Detect which cell encompasses the target text, then output its [x, y] center coordinate. 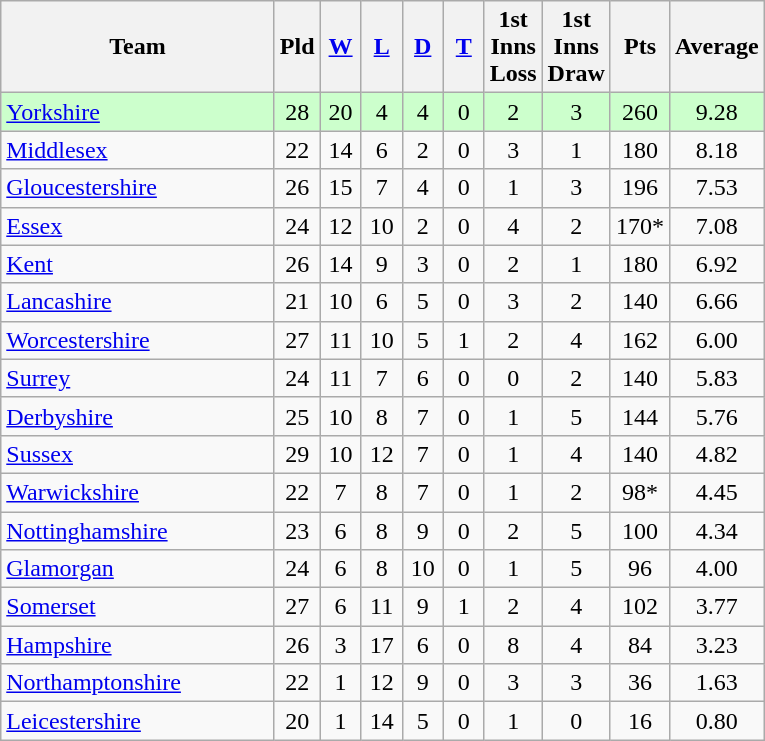
Surrey [138, 378]
3.23 [718, 645]
28 [297, 112]
162 [640, 340]
170* [640, 226]
1st Inns Loss [513, 47]
Sussex [138, 454]
W [340, 47]
15 [340, 188]
36 [640, 683]
Average [718, 47]
29 [297, 454]
Middlesex [138, 150]
9.28 [718, 112]
Somerset [138, 607]
16 [640, 721]
Northamptonshire [138, 683]
L [382, 47]
6.00 [718, 340]
196 [640, 188]
Leicestershire [138, 721]
Glamorgan [138, 569]
6.92 [718, 264]
Kent [138, 264]
8.18 [718, 150]
Pts [640, 47]
1st Inns Draw [576, 47]
4.45 [718, 492]
Lancashire [138, 302]
23 [297, 531]
0.80 [718, 721]
T [464, 47]
Hampshire [138, 645]
Gloucestershire [138, 188]
4.00 [718, 569]
Team [138, 47]
1.63 [718, 683]
5.76 [718, 416]
Warwickshire [138, 492]
D [422, 47]
100 [640, 531]
5.83 [718, 378]
4.34 [718, 531]
102 [640, 607]
Essex [138, 226]
3.77 [718, 607]
Derbyshire [138, 416]
98* [640, 492]
260 [640, 112]
Nottinghamshire [138, 531]
6.66 [718, 302]
21 [297, 302]
96 [640, 569]
144 [640, 416]
7.53 [718, 188]
Yorkshire [138, 112]
7.08 [718, 226]
17 [382, 645]
Worcestershire [138, 340]
4.82 [718, 454]
Pld [297, 47]
25 [297, 416]
84 [640, 645]
